For the text-containing cell, return its midpoint in [X, Y] coordinate format. 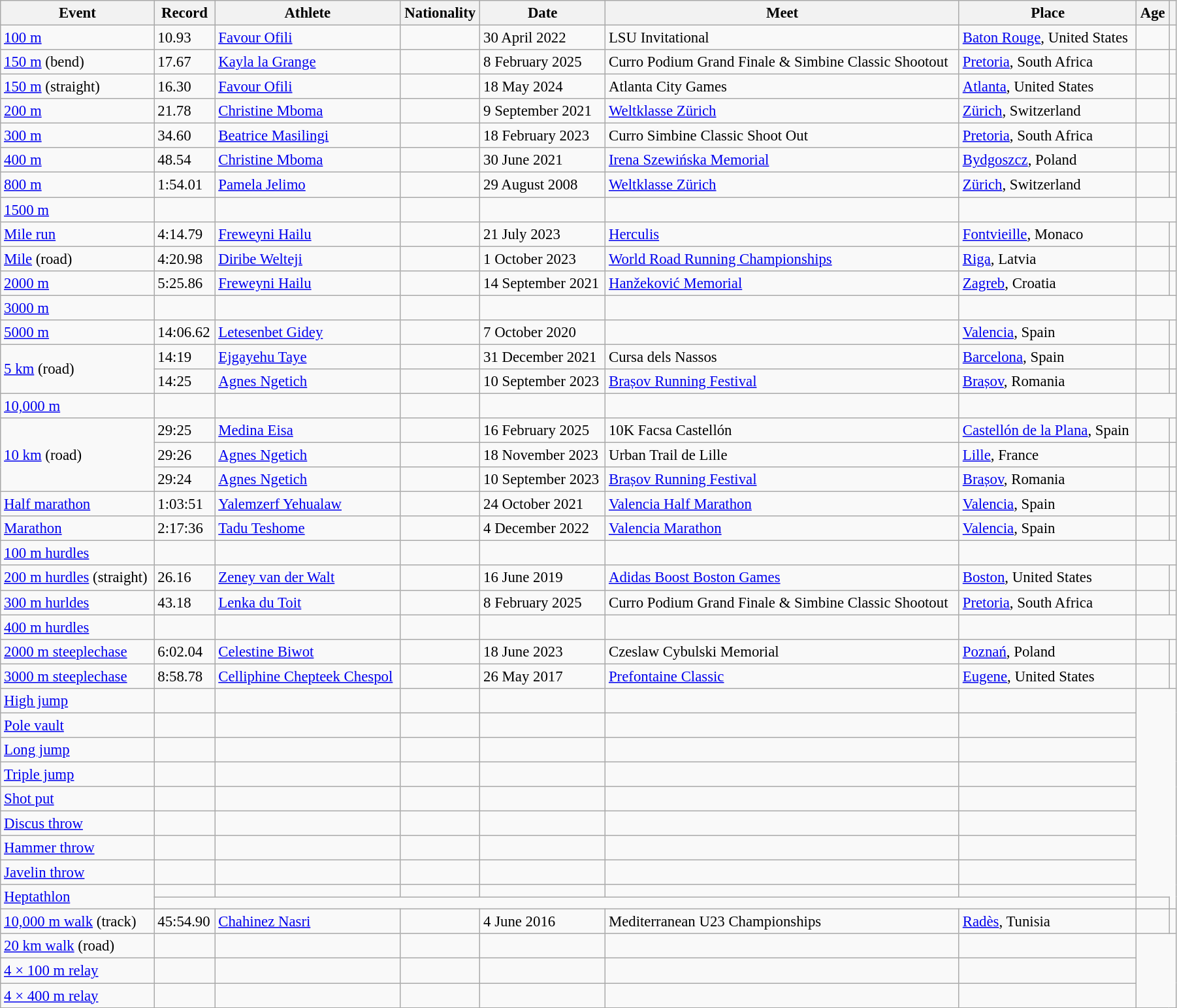
Letesenbet Gidey [308, 333]
10 km (road) [77, 455]
Age [1153, 13]
200 m hurdles (straight) [77, 578]
Radès, Tunisia [1048, 922]
Atlanta, United States [1048, 87]
Valencia Half Marathon [782, 504]
3000 m [77, 308]
LSU Invitational [782, 38]
10,000 m walk (track) [77, 922]
Beatrice Masilingi [308, 136]
4 December 2022 [543, 528]
2000 m [77, 283]
Meet [782, 13]
Record [184, 13]
High jump [77, 701]
Diribe Welteji [308, 259]
Date [543, 13]
150 m (bend) [77, 62]
18 November 2023 [543, 455]
Discus throw [77, 824]
1:03:51 [184, 504]
Celestine Biwot [308, 651]
400 m hurdles [77, 627]
30 June 2021 [543, 160]
6:02.04 [184, 651]
4 × 400 m relay [77, 996]
20 km walk (road) [77, 947]
29:26 [184, 455]
400 m [77, 160]
300 m hurldes [77, 602]
Pamela Jelimo [308, 185]
5 km (road) [77, 368]
9 September 2021 [543, 111]
16 June 2019 [543, 578]
Celliphine Chepteek Chespol [308, 676]
Irena Szewińska Memorial [782, 160]
Chahinez Nasri [308, 922]
Adidas Boost Boston Games [782, 578]
26.16 [184, 578]
World Road Running Championships [782, 259]
Ejgayehu Taye [308, 357]
18 May 2024 [543, 87]
Czeslaw Cybulski Memorial [782, 651]
Urban Trail de Lille [782, 455]
Fontvieille, Monaco [1048, 234]
4 June 2016 [543, 922]
Javelin throw [77, 873]
Curro Simbine Classic Shoot Out [782, 136]
10.93 [184, 38]
800 m [77, 185]
Heptathlon [77, 897]
7 October 2020 [543, 333]
30 April 2022 [543, 38]
34.60 [184, 136]
Yalemzerf Yehualaw [308, 504]
Kayla la Grange [308, 62]
3000 m steeplechase [77, 676]
Zagreb, Croatia [1048, 283]
Place [1048, 13]
Eugene, United States [1048, 676]
5000 m [77, 333]
Shot put [77, 799]
Marathon [77, 528]
100 m [77, 38]
45:54.90 [184, 922]
29:24 [184, 480]
Hanžeković Memorial [782, 283]
Barcelona, Spain [1048, 357]
Castellón de la Plana, Spain [1048, 431]
Athlete [308, 13]
Cursa dels Nassos [782, 357]
16.30 [184, 87]
Lenka du Toit [308, 602]
29 August 2008 [543, 185]
Zeney van der Walt [308, 578]
18 June 2023 [543, 651]
14:25 [184, 382]
Poznań, Poland [1048, 651]
Hammer throw [77, 848]
2000 m steeplechase [77, 651]
150 m (straight) [77, 87]
21.78 [184, 111]
Herculis [782, 234]
Atlanta City Games [782, 87]
Lille, France [1048, 455]
1 October 2023 [543, 259]
1500 m [77, 210]
2:17:36 [184, 528]
29:25 [184, 431]
4:20.98 [184, 259]
1:54.01 [184, 185]
Event [77, 13]
31 December 2021 [543, 357]
14 September 2021 [543, 283]
8:58.78 [184, 676]
4:14.79 [184, 234]
Boston, United States [1048, 578]
Tadu Teshome [308, 528]
43.18 [184, 602]
48.54 [184, 160]
Pole vault [77, 725]
Baton Rouge, United States [1048, 38]
Mediterranean U23 Championships [782, 922]
14:06.62 [184, 333]
10,000 m [77, 406]
Valencia Marathon [782, 528]
24 October 2021 [543, 504]
16 February 2025 [543, 431]
Bydgoszcz, Poland [1048, 160]
Nationality [440, 13]
Medina Eisa [308, 431]
Prefontaine Classic [782, 676]
5:25.86 [184, 283]
Half marathon [77, 504]
14:19 [184, 357]
300 m [77, 136]
4 × 100 m relay [77, 971]
Mile run [77, 234]
21 July 2023 [543, 234]
Triple jump [77, 774]
17.67 [184, 62]
200 m [77, 111]
Mile (road) [77, 259]
18 February 2023 [543, 136]
Riga, Latvia [1048, 259]
100 m hurdles [77, 553]
26 May 2017 [543, 676]
10K Facsa Castellón [782, 431]
Long jump [77, 750]
